Pinpoint the cell where the given text exists, returning its [x, y] midpoint coordinate. 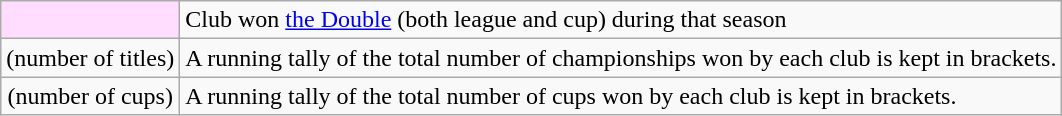
(number of titles) [90, 58]
Club won the Double (both league and cup) during that season [621, 20]
A running tally of the total number of championships won by each club is kept in brackets. [621, 58]
(number of cups) [90, 96]
A running tally of the total number of cups won by each club is kept in brackets. [621, 96]
